Return the [x, y] coordinate for the center point of the cell that contains the specified text.  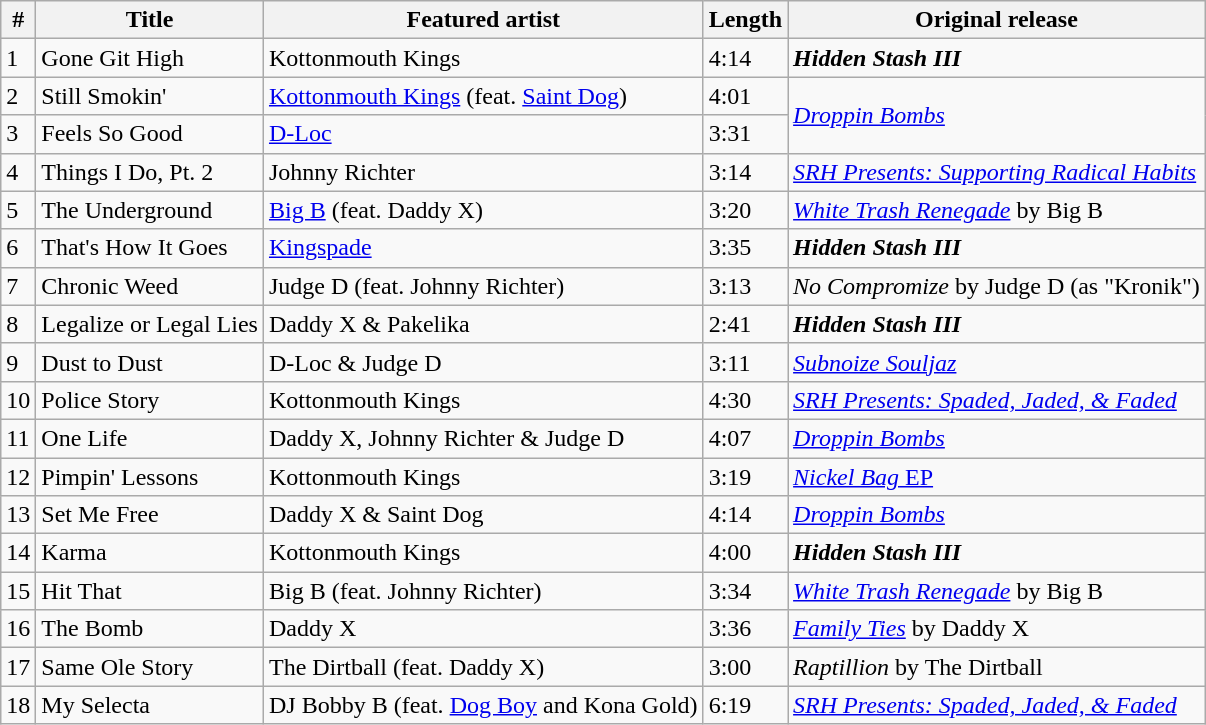
Nickel Bag EP [997, 477]
SRH Presents: Supporting Radical Habits [997, 172]
Dust to Dust [150, 362]
14 [18, 553]
The Underground [150, 210]
Daddy X & Saint Dog [483, 515]
6 [18, 248]
15 [18, 591]
My Selecta [150, 705]
2 [18, 96]
Hit That [150, 591]
Judge D (feat. Johnny Richter) [483, 286]
Johnny Richter [483, 172]
4:30 [745, 400]
D-Loc & Judge D [483, 362]
4:00 [745, 553]
The Bomb [150, 629]
Big B (feat. Daddy X) [483, 210]
2:41 [745, 324]
Original release [997, 20]
The Dirtball (feat. Daddy X) [483, 667]
1 [18, 58]
Same Ole Story [150, 667]
Kingspade [483, 248]
# [18, 20]
7 [18, 286]
5 [18, 210]
4 [18, 172]
3:13 [745, 286]
Feels So Good [150, 134]
One Life [150, 438]
Length [745, 20]
3:14 [745, 172]
Raptillion by The Dirtball [997, 667]
Daddy X, Johnny Richter & Judge D [483, 438]
That's How It Goes [150, 248]
DJ Bobby B (feat. Dog Boy and Kona Gold) [483, 705]
9 [18, 362]
16 [18, 629]
6:19 [745, 705]
3:36 [745, 629]
3:35 [745, 248]
Family Ties by Daddy X [997, 629]
Big B (feat. Johnny Richter) [483, 591]
18 [18, 705]
Chronic Weed [150, 286]
4:01 [745, 96]
11 [18, 438]
Things I Do, Pt. 2 [150, 172]
3:00 [745, 667]
D-Loc [483, 134]
13 [18, 515]
3:34 [745, 591]
12 [18, 477]
3:20 [745, 210]
3 [18, 134]
Kottonmouth Kings (feat. Saint Dog) [483, 96]
Subnoize Souljaz [997, 362]
3:31 [745, 134]
Gone Git High [150, 58]
Still Smokin' [150, 96]
Title [150, 20]
Pimpin' Lessons [150, 477]
3:19 [745, 477]
Daddy X & Pakelika [483, 324]
Legalize or Legal Lies [150, 324]
4:07 [745, 438]
17 [18, 667]
Police Story [150, 400]
8 [18, 324]
Set Me Free [150, 515]
Featured artist [483, 20]
10 [18, 400]
Karma [150, 553]
Daddy X [483, 629]
3:11 [745, 362]
No Compromize by Judge D (as "Kronik") [997, 286]
